Return the (x, y) coordinate for the center point of the cell that contains the specified text.  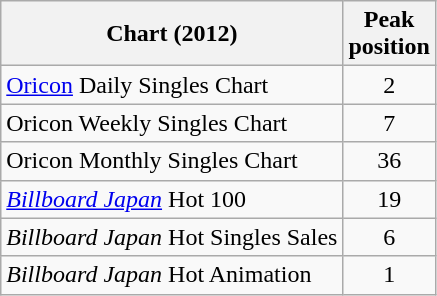
Peakposition (389, 34)
Oricon Monthly Singles Chart (172, 161)
36 (389, 161)
Billboard Japan Hot Singles Sales (172, 237)
Chart (2012) (172, 34)
2 (389, 85)
Billboard Japan Hot Animation (172, 275)
6 (389, 237)
1 (389, 275)
7 (389, 123)
Oricon Weekly Singles Chart (172, 123)
19 (389, 199)
Billboard Japan Hot 100 (172, 199)
Oricon Daily Singles Chart (172, 85)
